Scan for the cell matching the given text and deliver its [x, y] coordinate at center. 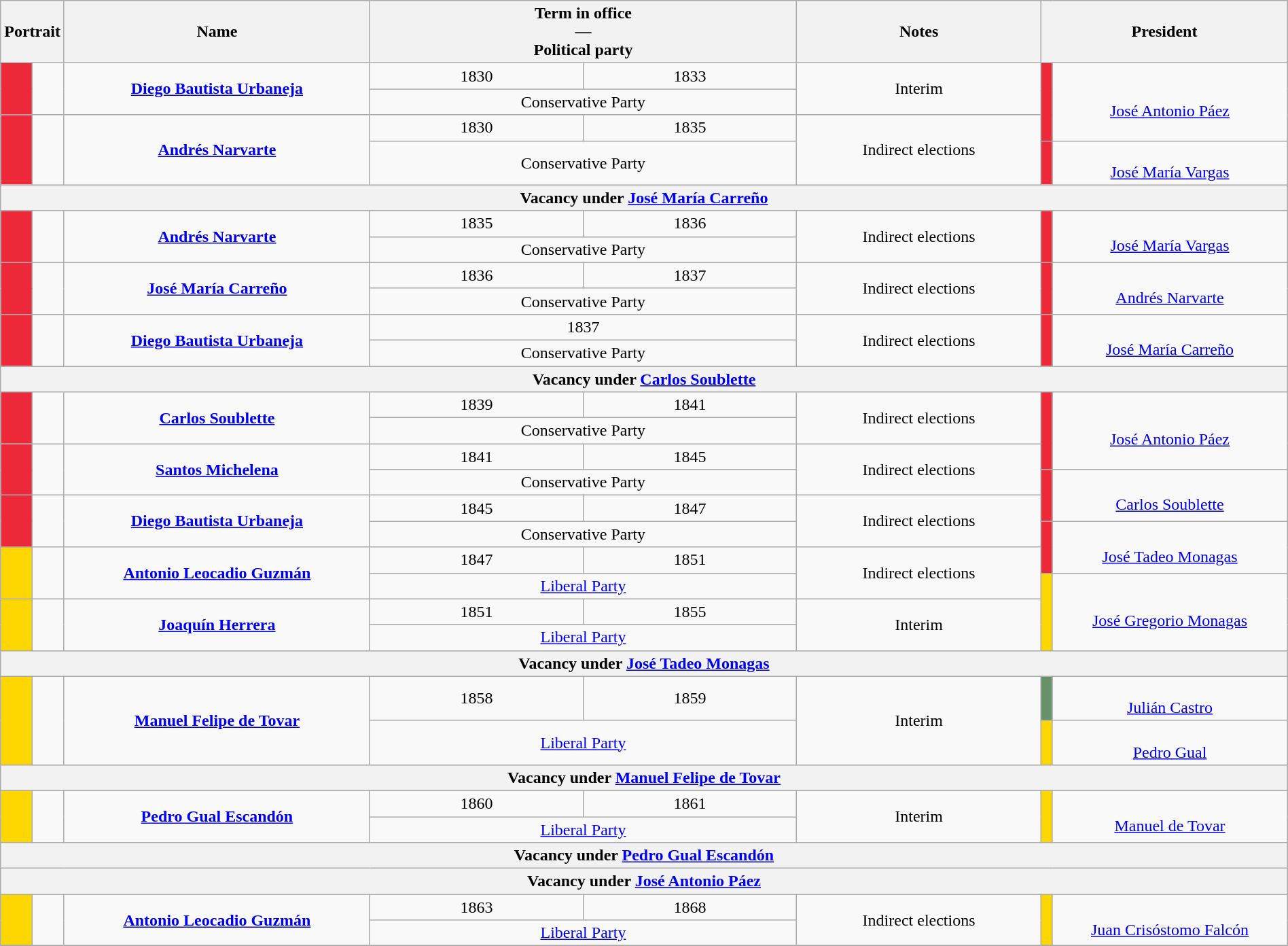
Julián Castro [1170, 699]
Vacancy under Carlos Soublette [644, 379]
1859 [690, 699]
1855 [690, 612]
1858 [476, 699]
José Gregorio Monagas [1170, 612]
Notes [919, 32]
Portrait [33, 32]
Name [217, 32]
Pedro Gual [1170, 742]
Vacancy under José Antonio Páez [644, 881]
1833 [690, 76]
Joaquín Herrera [217, 625]
Manuel Felipe de Tovar [217, 720]
José Tadeo Monagas [1170, 547]
Pedro Gual Escandón [217, 816]
1868 [690, 907]
President [1164, 32]
1861 [690, 803]
Vacancy under José Tadeo Monagas [644, 663]
Juan Crisóstomo Falcón [1170, 920]
Vacancy under José María Carreño [644, 198]
Santos Michelena [217, 470]
1839 [476, 405]
Term in office—Political party [583, 32]
Vacancy under Manuel Felipe de Tovar [644, 777]
1863 [476, 907]
Vacancy under Pedro Gual Escandón [644, 856]
Manuel de Tovar [1170, 816]
1860 [476, 803]
